Extract the [x, y] coordinate from the center of the cell holding the provided text.  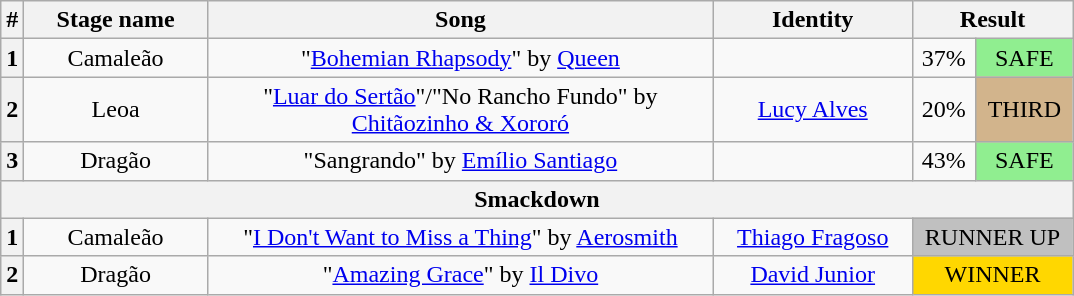
David Junior [812, 275]
# [12, 20]
3 [12, 161]
"Sangrando" by Emílio Santiago [460, 161]
"Bohemian Rhapsody" by Queen [460, 58]
Stage name [116, 20]
WINNER [992, 275]
Song [460, 20]
Result [992, 20]
Thiago Fragoso [812, 237]
Lucy Alves [812, 110]
"Amazing Grace" by Il Divo [460, 275]
"I Don't Want to Miss a Thing" by Aerosmith [460, 237]
20% [944, 110]
Leoa [116, 110]
RUNNER UP [992, 237]
43% [944, 161]
THIRD [1025, 110]
37% [944, 58]
Identity [812, 20]
"Luar do Sertão"/"No Rancho Fundo" by Chitãozinho & Xororó [460, 110]
Smackdown [537, 199]
